From the cell containing the given text, extract its center point as [x, y] coordinate. 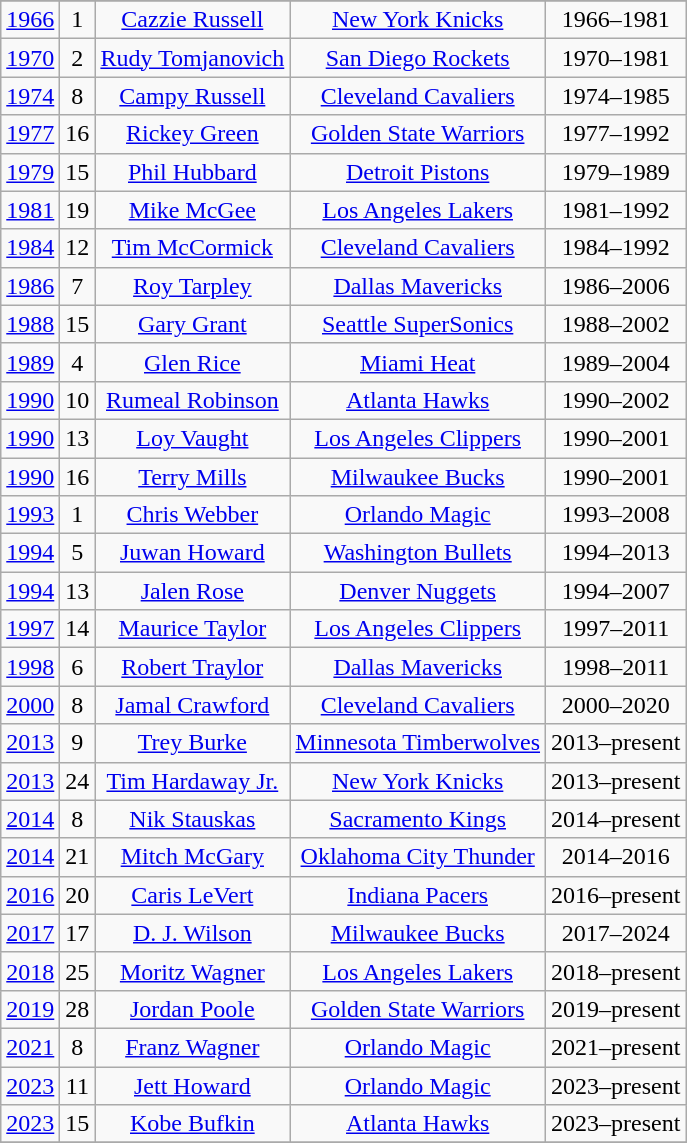
1977–1992 [616, 134]
1997–2011 [616, 629]
Moritz Wagner [192, 971]
10 [78, 400]
Maurice Taylor [192, 629]
Trey Burke [192, 743]
17 [78, 933]
1977 [30, 134]
1970–1981 [616, 58]
2021 [30, 1047]
Rudy Tomjanovich [192, 58]
20 [78, 895]
Cazzie Russell [192, 20]
7 [78, 286]
1997 [30, 629]
2014–2016 [616, 857]
19 [78, 210]
2000–2020 [616, 705]
Juwan Howard [192, 553]
1981–1992 [616, 210]
Washington Bullets [418, 553]
4 [78, 362]
Mike McGee [192, 210]
1966 [30, 20]
Jett Howard [192, 1085]
Kobe Bufkin [192, 1124]
14 [78, 629]
2017 [30, 933]
1990–2002 [616, 400]
9 [78, 743]
1966–1981 [616, 20]
1986–2006 [616, 286]
Mitch McGary [192, 857]
1986 [30, 286]
2019–present [616, 1009]
2016–present [616, 895]
Sacramento Kings [418, 819]
Franz Wagner [192, 1047]
Miami Heat [418, 362]
Nik Stauskas [192, 819]
2019 [30, 1009]
1984–1992 [616, 248]
Gary Grant [192, 324]
Jordan Poole [192, 1009]
Detroit Pistons [418, 172]
Minnesota Timberwolves [418, 743]
2021–present [616, 1047]
2018–present [616, 971]
Phil Hubbard [192, 172]
1994–2007 [616, 591]
Seattle SuperSonics [418, 324]
6 [78, 667]
1988 [30, 324]
11 [78, 1085]
2016 [30, 895]
2018 [30, 971]
2 [78, 58]
Tim Hardaway Jr. [192, 781]
25 [78, 971]
Jamal Crawford [192, 705]
24 [78, 781]
D. J. Wilson [192, 933]
Oklahoma City Thunder [418, 857]
1970 [30, 58]
1993–2008 [616, 515]
5 [78, 553]
28 [78, 1009]
Loy Vaught [192, 438]
1974 [30, 96]
San Diego Rockets [418, 58]
1989 [30, 362]
Denver Nuggets [418, 591]
Glen Rice [192, 362]
1974–1985 [616, 96]
12 [78, 248]
Rumeal Robinson [192, 400]
Robert Traylor [192, 667]
Chris Webber [192, 515]
1998–2011 [616, 667]
2014–present [616, 819]
2017–2024 [616, 933]
1998 [30, 667]
Rickey Green [192, 134]
1994–2013 [616, 553]
21 [78, 857]
Tim McCormick [192, 248]
1981 [30, 210]
Caris LeVert [192, 895]
1989–2004 [616, 362]
1993 [30, 515]
1988–2002 [616, 324]
1979 [30, 172]
2000 [30, 705]
Campy Russell [192, 96]
Jalen Rose [192, 591]
Roy Tarpley [192, 286]
Terry Mills [192, 477]
1984 [30, 248]
Indiana Pacers [418, 895]
1979–1989 [616, 172]
